Pinpoint the cell where the given text exists, returning its (X, Y) midpoint coordinate. 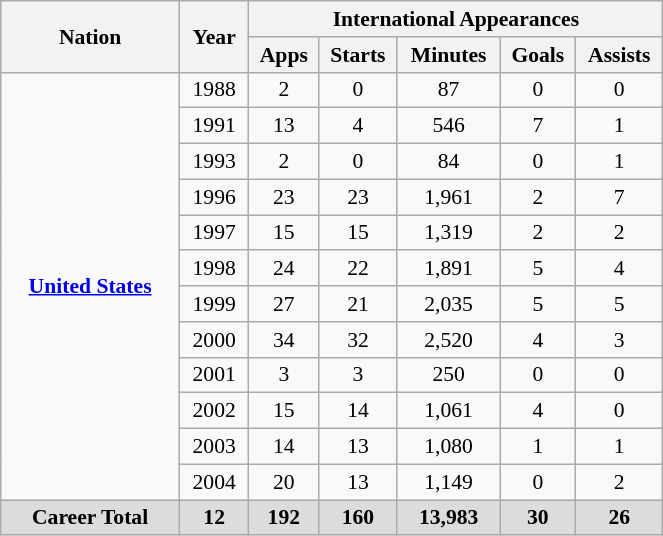
1,080 (448, 447)
Apps (284, 55)
United States (90, 286)
546 (448, 126)
2003 (214, 447)
1991 (214, 126)
27 (284, 304)
34 (284, 340)
12 (214, 518)
13,983 (448, 518)
2,035 (448, 304)
250 (448, 375)
Career Total (90, 518)
1,149 (448, 482)
1988 (214, 90)
32 (358, 340)
2000 (214, 340)
26 (620, 518)
22 (358, 269)
1998 (214, 269)
2001 (214, 375)
84 (448, 162)
1,961 (448, 197)
1996 (214, 197)
2002 (214, 411)
160 (358, 518)
192 (284, 518)
Minutes (448, 55)
30 (538, 518)
1999 (214, 304)
1,061 (448, 411)
Nation (90, 36)
24 (284, 269)
Goals (538, 55)
2,520 (448, 340)
Starts (358, 55)
International Appearances (456, 19)
1997 (214, 233)
21 (358, 304)
1,891 (448, 269)
1993 (214, 162)
20 (284, 482)
Year (214, 36)
1,319 (448, 233)
Assists (620, 55)
2004 (214, 482)
87 (448, 90)
